Detect which cell encompasses the target text, then output its (x, y) center coordinate. 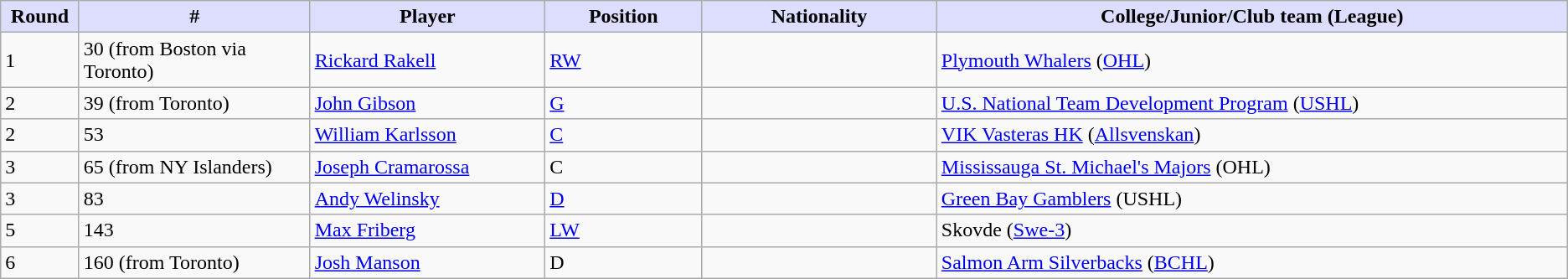
Andy Welinsky (427, 199)
Player (427, 17)
Green Bay Gamblers (USHL) (1251, 199)
G (623, 103)
6 (40, 262)
Salmon Arm Silverbacks (BCHL) (1251, 262)
Joseph Cramarossa (427, 167)
Position (623, 17)
30 (from Boston via Toronto) (194, 60)
LW (623, 230)
Plymouth Whalers (OHL) (1251, 60)
Round (40, 17)
Josh Manson (427, 262)
5 (40, 230)
Max Friberg (427, 230)
U.S. National Team Development Program (USHL) (1251, 103)
Nationality (819, 17)
VIK Vasteras HK (Allsvenskan) (1251, 135)
83 (194, 199)
39 (from Toronto) (194, 103)
143 (194, 230)
College/Junior/Club team (League) (1251, 17)
# (194, 17)
160 (from Toronto) (194, 262)
William Karlsson (427, 135)
Rickard Rakell (427, 60)
Mississauga St. Michael's Majors (OHL) (1251, 167)
1 (40, 60)
RW (623, 60)
53 (194, 135)
65 (from NY Islanders) (194, 167)
Skovde (Swe-3) (1251, 230)
John Gibson (427, 103)
